Search for the cell housing the specified text and yield its (X, Y) center coordinate. 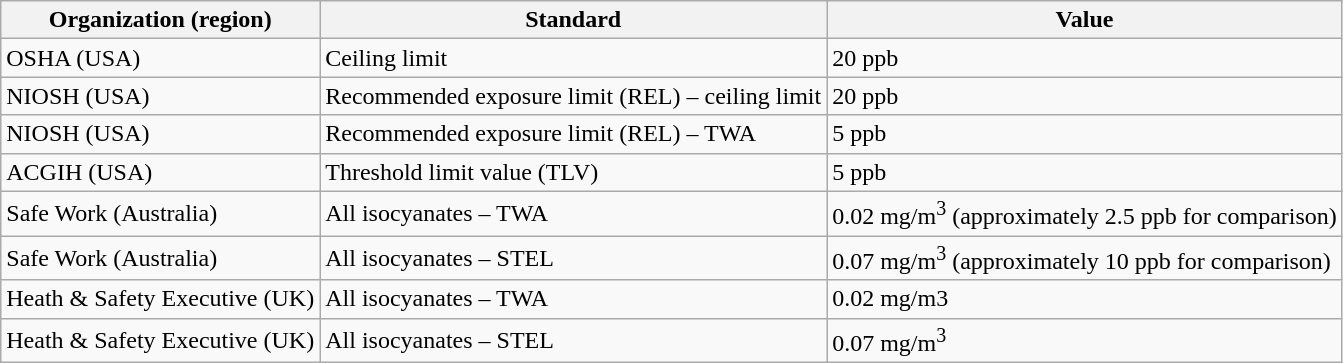
ACGIH (USA) (160, 172)
Recommended exposure limit (REL) – ceiling limit (574, 96)
Value (1085, 20)
0.07 mg/m3 (approximately 10 ppb for comparison) (1085, 258)
0.07 mg/m3 (1085, 340)
Threshold limit value (TLV) (574, 172)
Recommended exposure limit (REL) – TWA (574, 134)
0.02 mg/m3 (1085, 299)
OSHA (USA) (160, 58)
Ceiling limit (574, 58)
0.02 mg/m3 (approximately 2.5 ppb for comparison) (1085, 214)
Standard (574, 20)
Organization (region) (160, 20)
